Output the (x, y) coordinate of the center of the cell containing the given text.  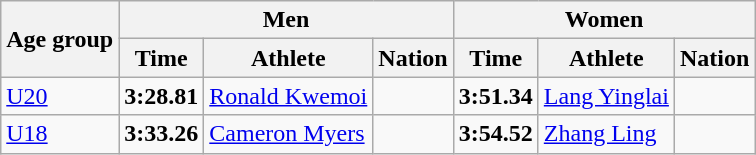
3:33.26 (162, 134)
3:51.34 (496, 96)
U20 (60, 96)
Lang Yinglai (606, 96)
Age group (60, 39)
3:54.52 (496, 134)
Cameron Myers (288, 134)
Ronald Kwemoi (288, 96)
3:28.81 (162, 96)
Women (604, 20)
Men (286, 20)
U18 (60, 134)
Zhang Ling (606, 134)
